Pinpoint the cell where the given text exists, returning its [X, Y] midpoint coordinate. 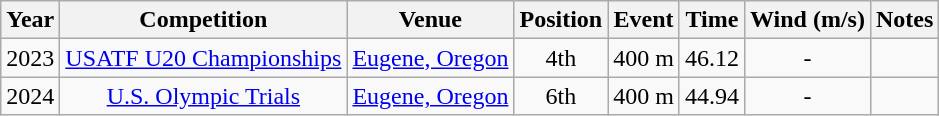
Year [30, 20]
46.12 [712, 58]
U.S. Olympic Trials [204, 96]
Wind (m/s) [807, 20]
Competition [204, 20]
USATF U20 Championships [204, 58]
Venue [430, 20]
Event [644, 20]
6th [561, 96]
Notes [904, 20]
2023 [30, 58]
44.94 [712, 96]
4th [561, 58]
Time [712, 20]
Position [561, 20]
2024 [30, 96]
